Identify which cell holds the provided text, then report its [X, Y] central coordinate. 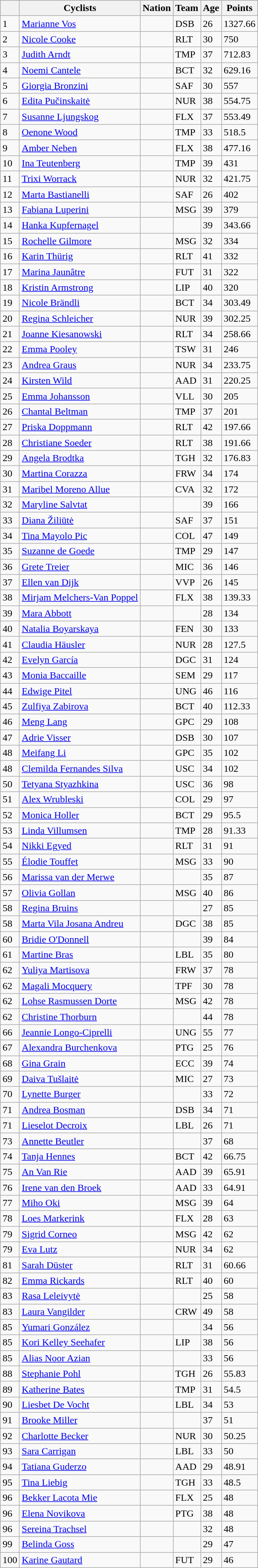
Kori Kelley Seehafer [80, 1343]
Nicole Brändli [80, 303]
108 [240, 722]
16 [10, 256]
Laura Vangilder [80, 1312]
CVA [187, 489]
220.25 [240, 380]
Age [211, 8]
48.5 [240, 1482]
Meifang Li [80, 753]
Maribel Moreno Allue [80, 489]
9 [10, 148]
23 [10, 365]
SEM [187, 675]
107 [240, 738]
95 [10, 1482]
70 [10, 1094]
Sigrid Corneo [80, 1234]
80 [240, 955]
VVP [187, 582]
379 [240, 210]
50.25 [240, 1435]
Daiva Tušlaitė [80, 1079]
VLL [187, 396]
95.5 [240, 815]
Nikki Egyed [80, 846]
11 [10, 179]
Clemilda Fernandes Silva [80, 769]
88 [10, 1374]
124 [240, 660]
Lohse Rasmussen Dorte [80, 1001]
Katherine Bates [80, 1389]
116 [240, 691]
402 [240, 194]
Adrie Visser [80, 738]
Angela Brodtka [80, 458]
65.91 [240, 1172]
64.91 [240, 1188]
43 [10, 675]
Rochelle Gilmore [80, 241]
12 [10, 194]
Brooke Miller [80, 1420]
246 [240, 349]
Rasa Leleivytė [80, 1296]
3 [10, 55]
Regina Bruins [80, 908]
Alex Wrubleski [80, 799]
Yuliya Martisova [80, 970]
48.91 [240, 1467]
Liesbet De Vocht [80, 1405]
Linda Villumsen [80, 830]
Giorgia Bronzini [80, 86]
15 [10, 241]
750 [240, 39]
18 [10, 287]
Marta Bastianelli [80, 194]
191.66 [240, 442]
Monia Baccaille [80, 675]
166 [240, 505]
320 [240, 287]
60.66 [240, 1265]
149 [240, 536]
1327.66 [240, 24]
Meng Lang [80, 722]
13 [10, 210]
518.5 [240, 132]
86 [240, 892]
112.33 [240, 707]
91.33 [240, 830]
84 [240, 939]
Emma Johansson [80, 396]
629.16 [240, 70]
Marina Jaunâtre [80, 272]
TSW [187, 349]
712.83 [240, 55]
63 [240, 1219]
Kirsten Wild [80, 380]
99 [10, 1544]
100 [10, 1560]
8 [10, 132]
45 [10, 707]
Grete Treier [80, 567]
Tatiana Guderzo [80, 1467]
Karin Thürig [80, 256]
Lynette Burger [80, 1094]
98 [240, 784]
Irene van den Broek [80, 1188]
6 [10, 101]
Maryline Salvtat [80, 505]
Bekker Lacota Mie [80, 1498]
17 [10, 272]
Tanja Hennes [80, 1156]
Tina Mayolo Pic [80, 536]
Annette Beutler [80, 1141]
Sara Carrigan [80, 1451]
334 [240, 241]
233.75 [240, 365]
Tetyana Styazhkina [80, 784]
554.75 [240, 101]
147 [240, 551]
Edwige Pitel [80, 691]
133 [240, 629]
66.75 [240, 1156]
151 [240, 520]
303.49 [240, 303]
82 [10, 1281]
322 [240, 272]
Tina Liebig [80, 1482]
Stephanie Pohl [80, 1374]
Cyclists [80, 8]
75 [10, 1172]
52 [10, 815]
Emma Rickards [80, 1281]
Mara Abbott [80, 613]
197.66 [240, 427]
134 [240, 613]
Suzanne de Goede [80, 551]
Marianne Vos [80, 24]
FEN [187, 629]
67 [10, 1048]
Diana Žiliūtė [80, 520]
Noemi Cantele [80, 70]
Emma Pooley [80, 349]
Bridie O'Donnell [80, 939]
Élodie Touffet [80, 861]
Karine Gautard [80, 1560]
Christine Thorburn [80, 1017]
Natalia Boyarskaya [80, 629]
55.83 [240, 1374]
Sereina Trachsel [80, 1529]
Alias Noor Azian [80, 1358]
Evelyn García [80, 660]
302.25 [240, 318]
81 [10, 1265]
145 [240, 582]
Edita Pučinskaitė [80, 101]
Charlotte Becker [80, 1435]
Regina Schleicher [80, 318]
Kristin Armstrong [80, 287]
4 [10, 70]
Marta Vila Josana Andreu [80, 923]
Loes Markerink [80, 1219]
117 [240, 675]
Magali Mocquery [80, 986]
1 [10, 24]
176.83 [240, 458]
201 [240, 411]
Judith Arndt [80, 55]
Alexandra Burchenkova [80, 1048]
Nation [157, 8]
332 [240, 256]
139.33 [240, 598]
Mirjam Melchers-Van Poppel [80, 598]
Belinda Goss [80, 1544]
An Van Rie [80, 1172]
Jeannie Longo-Ciprelli [80, 1032]
Lieselot Decroix [80, 1125]
174 [240, 474]
477.16 [240, 148]
54.5 [240, 1389]
97 [240, 799]
19 [10, 303]
Martina Corazza [80, 474]
69 [10, 1079]
Susanne Ljungskog [80, 117]
Yumari González [80, 1327]
557 [240, 86]
49 [211, 1312]
Nicole Cooke [80, 39]
14 [10, 225]
7 [10, 117]
553.49 [240, 117]
Andrea Bosman [80, 1110]
Claudia Häusler [80, 644]
127.5 [240, 644]
Hanka Kupfernagel [80, 225]
24 [10, 380]
343.66 [240, 225]
Oenone Wood [80, 132]
Martine Bras [80, 955]
Joanne Kiesanowski [80, 334]
Ina Teutenberg [80, 163]
Trixi Worrack [80, 179]
TPF [187, 986]
92 [10, 1435]
Gina Grain [80, 1063]
2 [10, 39]
Elena Novikova [80, 1513]
Andrea Graus [80, 365]
172 [240, 489]
Points [240, 8]
Zulfiya Zabirova [80, 707]
87 [240, 877]
72 [240, 1094]
421.75 [240, 179]
Fabiana Luperini [80, 210]
Monica Holler [80, 815]
5 [10, 86]
Miho Oki [80, 1203]
64 [240, 1203]
54 [10, 846]
94 [10, 1467]
57 [10, 892]
205 [240, 396]
Marissa van der Merwe [80, 877]
Christiane Soeder [80, 442]
Priska Doppmann [80, 427]
ECC [187, 1063]
CRW [187, 1312]
258.66 [240, 334]
66 [10, 1032]
93 [10, 1451]
Amber Neben [80, 148]
61 [10, 955]
Chantal Beltman [80, 411]
10 [10, 163]
Team [187, 8]
Eva Lutz [80, 1250]
21 [10, 334]
89 [10, 1389]
20 [10, 318]
Ellen van Dijk [80, 582]
431 [240, 163]
146 [240, 567]
Sarah Düster [80, 1265]
Olivia Gollan [80, 892]
22 [10, 349]
